For the text-containing cell, return its midpoint in (x, y) coordinate format. 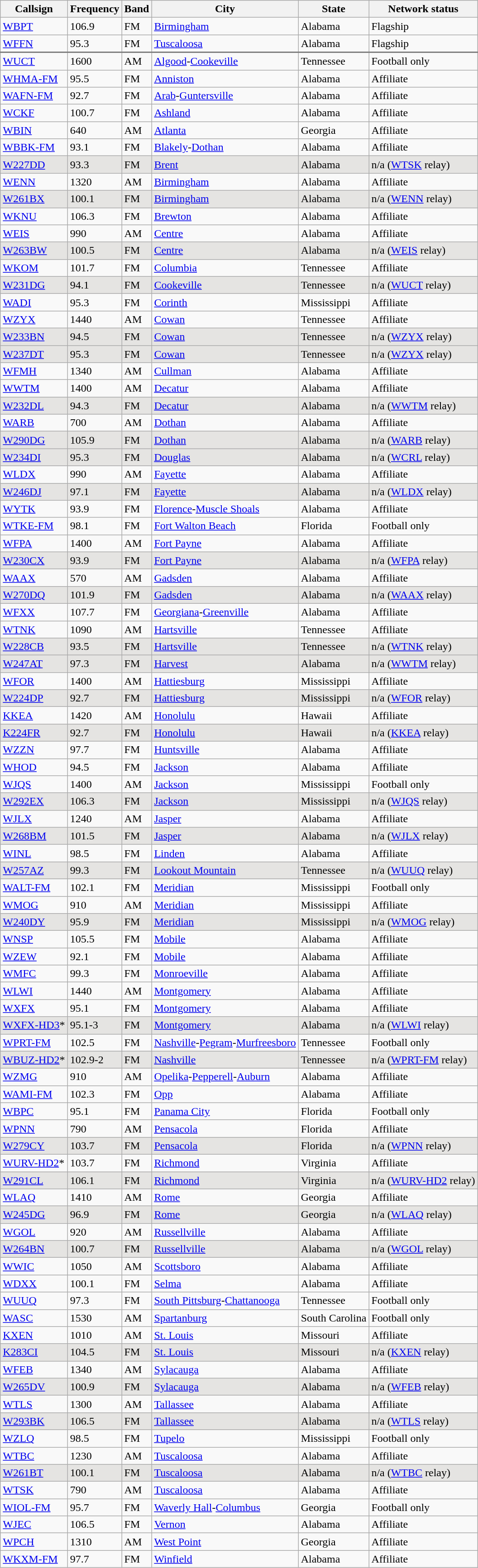
102.5 (95, 1042)
105.9 (95, 440)
107.7 (95, 612)
Scottsboro (225, 1266)
Brewton (225, 216)
Opelika-Pepperell-Auburn (225, 1077)
Columbia (225, 268)
1530 (95, 1318)
n/a (WTNK relay) (423, 647)
WHOD (34, 767)
Blakely-Dothan (225, 147)
1310 (95, 1542)
102.1 (95, 887)
Selma (225, 1284)
W290DG (34, 440)
104.5 (95, 1352)
W247AT (34, 664)
City (225, 9)
K283CI (34, 1352)
93.3 (95, 165)
Huntsville (225, 750)
1320 (95, 182)
W261BT (34, 1473)
Harvest (225, 664)
1010 (95, 1335)
W228CB (34, 647)
Monroeville (225, 974)
WMFC (34, 974)
W279CY (34, 1146)
WBBK-FM (34, 147)
W237DT (34, 354)
WNSP (34, 939)
Spartanburg (225, 1318)
WIOL-FM (34, 1507)
100.9 (95, 1387)
n/a (WARB relay) (423, 440)
WJEC (34, 1525)
106.9 (95, 26)
WZZN (34, 750)
W263BW (34, 251)
WBUZ-HD2* (34, 1060)
WZMG (34, 1077)
WFPA (34, 543)
WFFN (34, 43)
WZYX (34, 319)
n/a (WCRL relay) (423, 457)
South Carolina (334, 1318)
93.5 (95, 647)
106.1 (95, 1180)
101.5 (95, 836)
WTKE-FM (34, 526)
WDXX (34, 1284)
Winfield (225, 1559)
95.5 (95, 78)
n/a (WTSK relay) (423, 165)
W240DY (34, 922)
1090 (95, 629)
WXFX (34, 1008)
WXFX-HD3* (34, 1025)
Network status (423, 9)
n/a (KXEN relay) (423, 1352)
Frequency (95, 9)
n/a (WPRT-FM relay) (423, 1060)
WZEW (34, 957)
1300 (95, 1404)
n/a (WENN relay) (423, 199)
n/a (WJLX relay) (423, 836)
Nashville (225, 1060)
WUCT (34, 62)
Linden (225, 853)
700 (95, 423)
K224FR (34, 733)
94.3 (95, 406)
WJQS (34, 784)
Vernon (225, 1525)
n/a (KKEA relay) (423, 733)
Cookeville (225, 285)
West Point (225, 1542)
WUUQ (34, 1301)
W257AZ (34, 870)
WARB (34, 423)
Ashland (225, 113)
102.3 (95, 1094)
WTLS (34, 1404)
1410 (95, 1198)
n/a (WFOR relay) (423, 698)
1230 (95, 1456)
W230CX (34, 560)
WWIC (34, 1266)
WJLX (34, 819)
Atlanta (225, 130)
W292EX (34, 801)
95.7 (95, 1507)
WYTK (34, 509)
WKNU (34, 216)
WAFN-FM (34, 96)
101.9 (95, 595)
WGOL (34, 1232)
95.1-3 (95, 1025)
WZLQ (34, 1438)
WLAQ (34, 1198)
Florence-Muscle Shoals (225, 509)
WPRT-FM (34, 1042)
Waverly Hall-Columbus (225, 1507)
95.9 (95, 922)
WKOM (34, 268)
WWTM (34, 388)
Callsign (34, 9)
WENN (34, 182)
WASC (34, 1318)
94.1 (95, 285)
640 (95, 130)
Algood-Cookeville (225, 62)
Opp (225, 1094)
W234DI (34, 457)
Arab-Guntersville (225, 96)
WALT-FM (34, 887)
Georgiana-Greenville (225, 612)
W232DL (34, 406)
1420 (95, 715)
South Pittsburg-Chattanooga (225, 1301)
WINL (34, 853)
n/a (WUCT relay) (423, 285)
n/a (WAAX relay) (423, 595)
n/a (WURV-HD2 relay) (423, 1180)
Lookout Mountain (225, 870)
W231DG (34, 285)
State (334, 9)
KKEA (34, 715)
WFEB (34, 1369)
Corinth (225, 302)
n/a (WLWI relay) (423, 1025)
Anniston (225, 78)
WBIN (34, 130)
102.9-2 (95, 1060)
WURV-HD2* (34, 1163)
WTNK (34, 629)
920 (95, 1232)
WBPT (34, 26)
W246DJ (34, 492)
WPNN (34, 1128)
W245DG (34, 1215)
n/a (WLAQ relay) (423, 1215)
Fort Walton Beach (225, 526)
96.9 (95, 1215)
W227DD (34, 165)
W270DQ (34, 595)
W233BN (34, 336)
WAMI-FM (34, 1094)
WPCH (34, 1542)
W268BM (34, 836)
Tupelo (225, 1438)
W293BK (34, 1421)
n/a (WUUQ relay) (423, 870)
WAAX (34, 578)
Douglas (225, 457)
W291CL (34, 1180)
n/a (WFPA relay) (423, 560)
n/a (WFEB relay) (423, 1387)
WFXX (34, 612)
WEIS (34, 233)
570 (95, 578)
WADI (34, 302)
W264BN (34, 1249)
WHMA-FM (34, 78)
WFOR (34, 681)
WLDX (34, 474)
92.1 (95, 957)
105.5 (95, 939)
Brent (225, 165)
1600 (95, 62)
WKXM-FM (34, 1559)
KXEN (34, 1335)
98.1 (95, 526)
Cullman (225, 371)
Nashville-Pegram-Murfreesboro (225, 1042)
WCKF (34, 113)
WTBC (34, 1456)
n/a (WJQS relay) (423, 801)
n/a (WEIS relay) (423, 251)
1240 (95, 819)
Band (137, 9)
WBPC (34, 1111)
97.1 (95, 492)
W224DP (34, 698)
1050 (95, 1266)
WLWI (34, 991)
n/a (WMOG relay) (423, 922)
100.5 (95, 251)
n/a (WPNN relay) (423, 1146)
n/a (WTBC relay) (423, 1473)
n/a (WGOL relay) (423, 1249)
Panama City (225, 1111)
W265DV (34, 1387)
93.1 (95, 147)
W261BX (34, 199)
WMOG (34, 905)
101.7 (95, 268)
n/a (WLDX relay) (423, 492)
WTSK (34, 1490)
WFMH (34, 371)
n/a (WTLS relay) (423, 1421)
